Return (X, Y) of the center of cell containing provided text 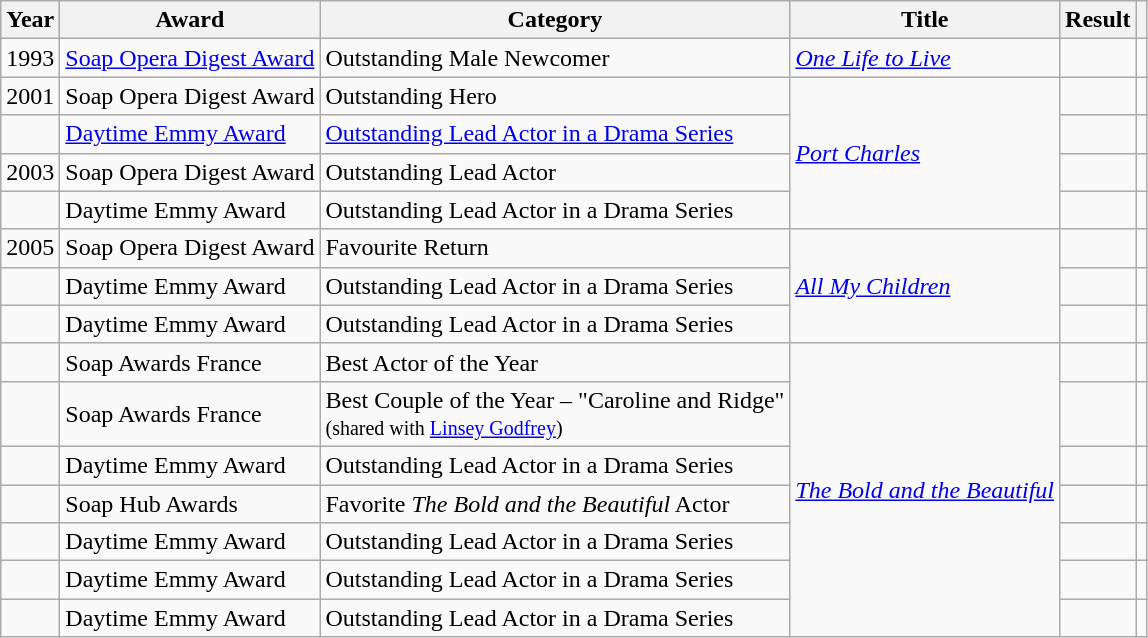
All My Children (925, 286)
One Life to Live (925, 58)
Award (190, 20)
Favorite The Bold and the Beautiful Actor (555, 503)
Category (555, 20)
Soap Hub Awards (190, 503)
Title (925, 20)
Best Couple of the Year – "Caroline and Ridge" (shared with Linsey Godfrey) (555, 414)
Year (30, 20)
Result (1098, 20)
Favourite Return (555, 248)
The Bold and the Beautiful (925, 490)
2005 (30, 248)
2001 (30, 96)
2003 (30, 172)
Outstanding Lead Actor (555, 172)
Best Actor of the Year (555, 362)
Port Charles (925, 153)
Outstanding Hero (555, 96)
Outstanding Male Newcomer (555, 58)
1993 (30, 58)
